Pinpoint the cell where the given text exists, returning its [X, Y] midpoint coordinate. 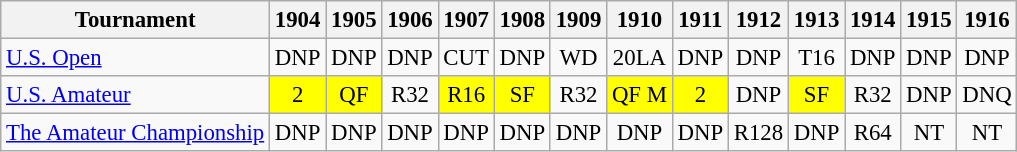
1909 [578, 20]
20LA [640, 58]
QF [354, 95]
1911 [700, 20]
Tournament [136, 20]
1910 [640, 20]
1915 [929, 20]
1907 [466, 20]
1912 [758, 20]
QF M [640, 95]
1904 [298, 20]
CUT [466, 58]
1905 [354, 20]
R128 [758, 133]
WD [578, 58]
The Amateur Championship [136, 133]
1914 [873, 20]
U.S. Amateur [136, 95]
1913 [816, 20]
T16 [816, 58]
R16 [466, 95]
DNQ [987, 95]
1908 [522, 20]
R64 [873, 133]
1916 [987, 20]
1906 [410, 20]
U.S. Open [136, 58]
